Detect which cell encompasses the target text, then output its (X, Y) center coordinate. 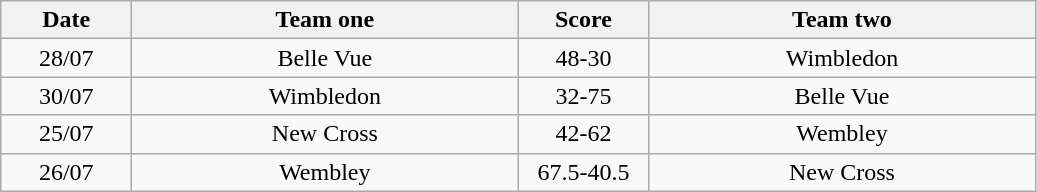
67.5-40.5 (584, 172)
Date (66, 20)
30/07 (66, 96)
25/07 (66, 134)
Team one (325, 20)
Team two (842, 20)
28/07 (66, 58)
26/07 (66, 172)
Score (584, 20)
32-75 (584, 96)
48-30 (584, 58)
42-62 (584, 134)
